Find where the given text appears and provide that cell's center as (X, Y) coordinate. 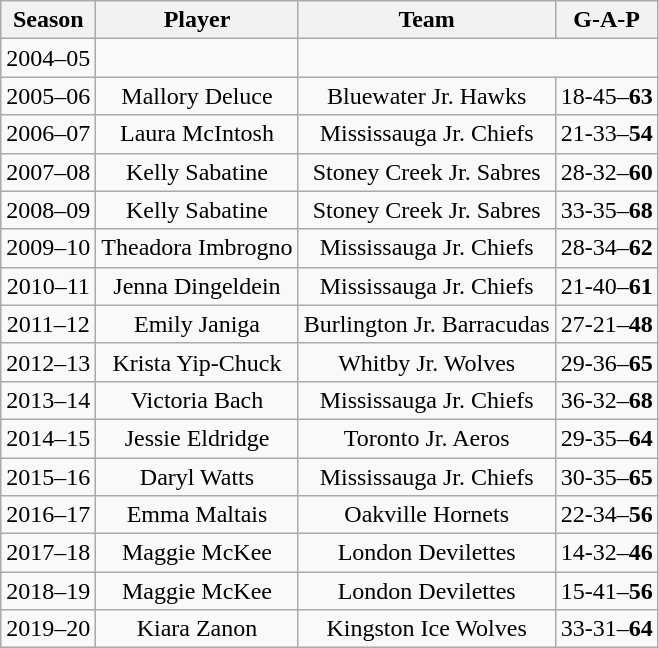
Daryl Watts (197, 477)
30-35–65 (606, 477)
Season (48, 20)
21-33–54 (606, 134)
Krista Yip-Chuck (197, 362)
2014–15 (48, 438)
2008–09 (48, 210)
2007–08 (48, 172)
Player (197, 20)
Jessie Eldridge (197, 438)
33-35–68 (606, 210)
2019–20 (48, 629)
Theadora Imbrogno (197, 248)
Kingston Ice Wolves (426, 629)
2018–19 (48, 591)
2011–12 (48, 324)
27-21–48 (606, 324)
2006–07 (48, 134)
15-41–56 (606, 591)
2016–17 (48, 515)
Victoria Bach (197, 400)
2015–16 (48, 477)
33-31–64 (606, 629)
Bluewater Jr. Hawks (426, 96)
2012–13 (48, 362)
2005–06 (48, 96)
Laura McIntosh (197, 134)
Team (426, 20)
2009–10 (48, 248)
Burlington Jr. Barracudas (426, 324)
2004–05 (48, 58)
Mallory Deluce (197, 96)
Emma Maltais (197, 515)
2017–18 (48, 553)
29-35–64 (606, 438)
Toronto Jr. Aeros (426, 438)
28-34–62 (606, 248)
Oakville Hornets (426, 515)
29-36–65 (606, 362)
Kiara Zanon (197, 629)
18-45–63 (606, 96)
14-32–46 (606, 553)
Emily Janiga (197, 324)
21-40–61 (606, 286)
Whitby Jr. Wolves (426, 362)
G-A-P (606, 20)
2013–14 (48, 400)
36-32–68 (606, 400)
Jenna Dingeldein (197, 286)
22-34–56 (606, 515)
2010–11 (48, 286)
28-32–60 (606, 172)
